Output the (X, Y) coordinate of the center of the cell containing the given text.  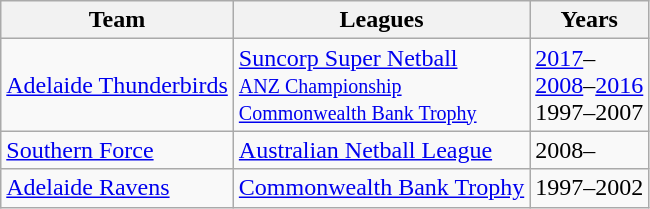
Adelaide Thunderbirds (118, 85)
Suncorp Super NetballANZ ChampionshipCommonwealth Bank Trophy (381, 85)
Team (118, 20)
2008– (590, 150)
Australian Netball League (381, 150)
2017–2008–20161997–2007 (590, 85)
Southern Force (118, 150)
Adelaide Ravens (118, 188)
Years (590, 20)
Leagues (381, 20)
1997–2002 (590, 188)
Commonwealth Bank Trophy (381, 188)
